Return the (X, Y) coordinate for the center point of the cell that contains the specified text.  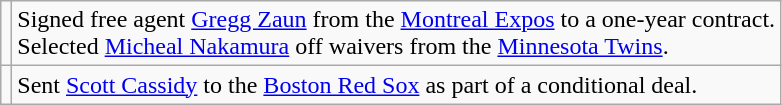
Signed free agent Gregg Zaun from the Montreal Expos to a one-year contract. Selected Micheal Nakamura off waivers from the Minnesota Twins. (396, 34)
Sent Scott Cassidy to the Boston Red Sox as part of a conditional deal. (396, 85)
